For the text-containing cell, return its midpoint in (X, Y) coordinate format. 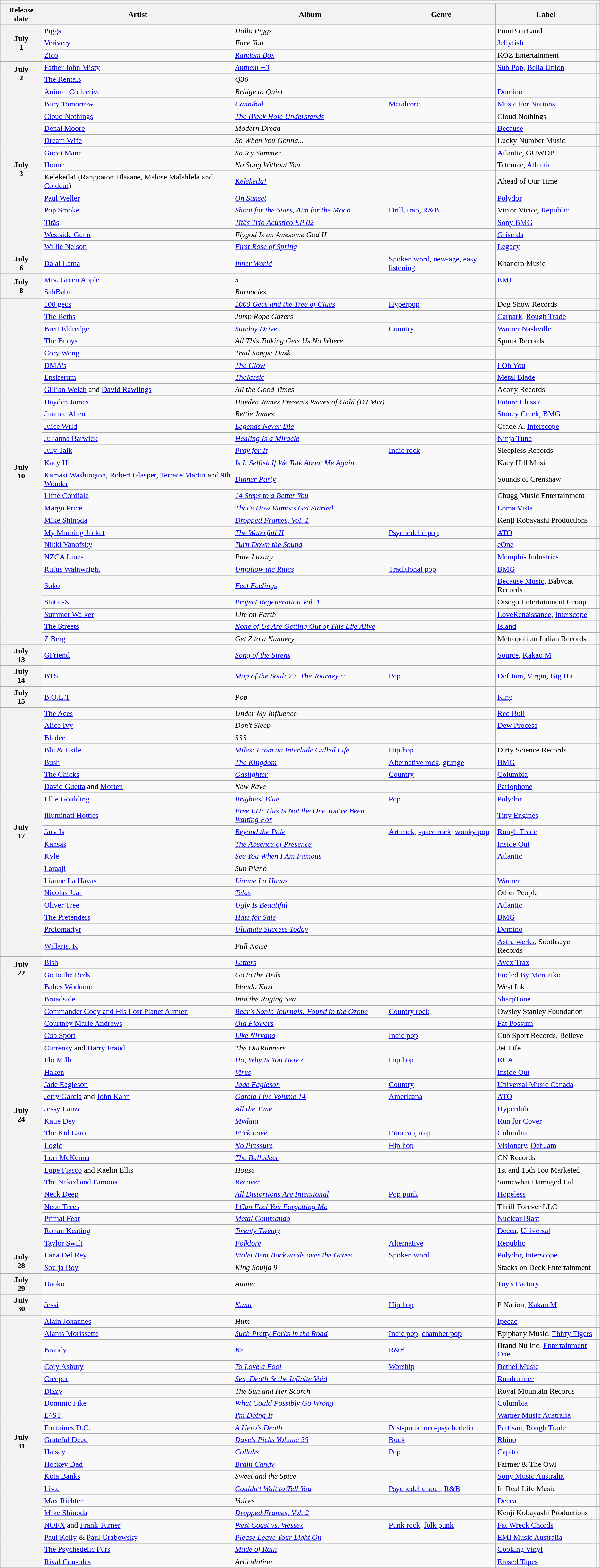
Drill, trap, R&B (441, 210)
July17 (21, 832)
Thrill Forever LLC (546, 1207)
Legacy (546, 247)
Hyperdub (546, 1109)
Release date (21, 14)
July24 (21, 1115)
So When You Gonna... (310, 140)
Like Nirvana (310, 1036)
July3 (21, 169)
Jet Life (546, 1048)
Decca, Universal (546, 1231)
Erased Tapes (546, 1562)
House (310, 1170)
Carpark, Rough Trade (546, 316)
Grade A, Interscope (546, 426)
Rock (441, 1440)
The Aces (138, 713)
Thalassic (310, 377)
Summer Walker (138, 614)
Psychedelic pop (441, 532)
Tiny Engines (546, 815)
Dew Process (546, 726)
Into the Raging Sea (310, 999)
Artist (138, 14)
Victor Victor, Republic (546, 210)
The Psychedelic Furs (138, 1549)
Random Box (310, 55)
Dream Wife (138, 140)
Metalcore (441, 104)
July13 (21, 655)
Sun Piano (310, 868)
Kyle (138, 856)
Ugly Is Beautiful (310, 905)
Dizzy (138, 1391)
Taylor Swift (138, 1243)
I Can Feel You Forgetting Me (310, 1207)
Commander Cody and His Lost Planet Airmen (138, 1011)
Atlantic, GUWOP (546, 153)
All the Time (310, 1109)
Epiphany Music, Thirty Tigers (546, 1333)
Unfollow the Rules (310, 569)
King Soulja 9 (310, 1267)
My Morning Jacket (138, 532)
Hayden James (138, 402)
B7 (310, 1350)
The Sun and Her Scorch (310, 1391)
Shoot for the Stars, Aim for the Moon (310, 210)
Khandro Music (546, 263)
Hum (310, 1321)
Max Richter (138, 1501)
Kota Banks (138, 1476)
Modern Dread (310, 128)
Broadside (138, 999)
Currensy and Harry Fraud (138, 1048)
Kansas (138, 844)
Sony BMG (546, 222)
Alternative rock, grunge (441, 762)
Lucky Number Music (546, 140)
PourPourLand (546, 31)
July22 (21, 968)
Creeper (138, 1379)
Memphis Industries (546, 557)
King (546, 697)
Sub Pop, Bella Union (546, 67)
Griselda (546, 235)
Hate for Sale (310, 917)
Chugg Music Entertainment (546, 496)
Bladee (138, 738)
Cannibal (310, 104)
Kacy Hill Music (546, 463)
Anthem +3 (310, 67)
Spoken word, new-age, easy listening (441, 263)
Twenty Twenty (310, 1231)
Titãs Trio Acústico EP 02 (310, 222)
Rival Consoles (138, 1562)
Alanis Morissette (138, 1333)
Art rock, space rock, wonky pop (441, 832)
Rhino (546, 1440)
The Streets (138, 626)
Cory Asbury (138, 1366)
Spunk Records (546, 341)
100 gecs (138, 304)
July14 (21, 676)
Violet Bent Backwards over the Grass (310, 1255)
See You When I Am Famous (310, 856)
Zico (138, 55)
Toy's Factory (546, 1284)
Full Noise (310, 946)
Americana (441, 1097)
Get Z to a Nunnery (310, 639)
Barnacles (310, 292)
Partisan, Rough Trade (546, 1428)
The Kingdom (310, 762)
KOZ Entertainment (546, 55)
The Glow (310, 365)
14 Steps to a Better You (310, 496)
Sex, Death & the Infinite Void (310, 1379)
Ellie Goulding (138, 799)
The Rentals (138, 79)
Project Regeneration Vol. 1 (310, 602)
Courtney Marie Andrews (138, 1024)
Willie Nelson (138, 247)
The Absence of Presence (310, 844)
Soulja Boy (138, 1267)
Kacy Hill (138, 463)
Source, Kakao M (546, 655)
Brain Candy (310, 1464)
Neon Trees (138, 1207)
Royal Mountain Records (546, 1391)
Dirty Science Records (546, 750)
Katie Dey (138, 1121)
5 (310, 280)
F*ck Love (310, 1133)
Because Music, Babycat Records (546, 586)
EMI Music Australia (546, 1537)
Gucci Mane (138, 153)
Hyperpop (441, 304)
Miles: From an Interlude Called Life (310, 750)
The OutRunners (310, 1048)
Future Classic (546, 402)
Ninja Tune (546, 438)
Laraaji (138, 868)
What Could Possibly Go Wrong (310, 1403)
Decca (546, 1501)
Flo Milli (138, 1060)
Song of the Sirens (310, 655)
Sunday Drive (310, 328)
Z Berg (138, 639)
To Love a Fool (310, 1366)
Under My Influence (310, 713)
Paul Weller (138, 198)
Hopeless (546, 1194)
Metal Blade (546, 377)
Polydor, Interscope (546, 1255)
Farmer & The Owl (546, 1464)
Garcia Live Volume 14 (310, 1097)
Fontaines D.C. (138, 1428)
New Rave (310, 786)
A Hero's Death (310, 1428)
On Sunset (310, 198)
Indie rock (441, 451)
Otsego Entertainment Group (546, 602)
Static-X (138, 602)
NOFX and Frank Turner (138, 1525)
Animal Collective (138, 92)
NZCA Lines (138, 557)
Hayden James Presents Waves of Gold (DJ Mix) (310, 402)
July30 (21, 1305)
Verivery (138, 43)
Logic (138, 1145)
Post-punk, neo-psychedelia (441, 1428)
CN Records (546, 1157)
EMI (546, 280)
Ahead of Our Time (546, 181)
So Icy Summer (310, 153)
Ultimate Success Today (310, 929)
July28 (21, 1261)
Traditional pop (441, 569)
Folklore (310, 1243)
July8 (21, 286)
Jump Rope Gazers (310, 316)
Brightest Blue (310, 799)
Telas (310, 893)
LoveRenaissance, Interscope (546, 614)
Cub Sport Records, Believe (546, 1036)
Bridge to Quiet (310, 92)
Face You (310, 43)
Lupe Fiasco and Kaelin Ellis (138, 1170)
July29 (21, 1284)
July2 (21, 73)
Flygod Is an Awesome God II (310, 235)
Sweet and the Spice (310, 1476)
Indie pop, chamber pop (441, 1333)
Pure Luxury (310, 557)
Somewhat Damaged Ltd (546, 1182)
Couldn't Wait to Tell You (310, 1489)
David Guetta and Morten (138, 786)
Dinner Party (310, 479)
Collabs (310, 1452)
1000 Gecs and the Tree of Clues (310, 304)
Voices (310, 1501)
SharpTone (546, 999)
Other People (546, 893)
Titãs (138, 222)
July1 (21, 43)
Anima (310, 1284)
Psychedelic soul, R&B (441, 1489)
Willaris. K (138, 946)
Nuclear Blast (546, 1219)
Bethel Music (546, 1366)
Pop punk (441, 1194)
Protomartyr (138, 929)
Brett Eldredge (138, 328)
Feel Feelings (310, 586)
West Coast vs. Wessex (310, 1525)
Red Bull (546, 713)
Margo Price (138, 508)
Old Flowers (310, 1024)
Nuna (310, 1305)
Denai Moore (138, 128)
Nicolas Jaar (138, 893)
Ronan Keating (138, 1231)
Healing Is a Miracle (310, 438)
July10 (21, 471)
Keleketla! (310, 181)
Inner World (310, 263)
The Pretenders (138, 917)
In Real Life Music (546, 1489)
Recover (310, 1182)
Loma Vista (546, 508)
Neck Deep (138, 1194)
Worship (441, 1366)
Bettie James (310, 414)
Ensiferum (138, 377)
Cory Wong (138, 353)
Republic (546, 1243)
Roadrunner (546, 1379)
All This Talking Gets Us No Where (310, 341)
Jarv Is (138, 832)
Sounds of Crenshaw (546, 479)
Because (546, 128)
Alternative (441, 1243)
Blu & Exile (138, 750)
Dropped Frames, Vol. 1 (310, 520)
Halsey (138, 1452)
Sony Music Australia (546, 1476)
The Kid Laroi (138, 1133)
P Nation, Kakao M (546, 1305)
Primal Fear (138, 1219)
Metropolitan Indian Records (546, 639)
Pop Smoke (138, 210)
Emo rap, trap (441, 1133)
Juice Wrld (138, 426)
Nikki Yanofsky (138, 544)
BTS (138, 676)
July31 (21, 1441)
Is It Selfish If We Talk About Me Again (310, 463)
Spoken word (441, 1255)
Hockey Dad (138, 1464)
Brandy (138, 1350)
Illuminati Hotties (138, 815)
Trail Songs: Dusk (310, 353)
Idando Kazi (310, 987)
No Song Without You (310, 165)
July6 (21, 263)
eOne (546, 544)
Warner Nashville (546, 328)
Warner Music Australia (546, 1415)
B.O.L.T (138, 697)
Alice Ivy (138, 726)
I Oh You (546, 365)
Dog Show Records (546, 304)
Country rock (441, 1011)
Dalai Lama (138, 263)
Indie pop (441, 1036)
Oliver Tree (138, 905)
No Pressure (310, 1145)
Album (310, 14)
Gaslighter (310, 774)
Articulation (310, 1562)
R&B (441, 1350)
Cooking Vinyl (546, 1549)
The Balladeer (310, 1157)
Tatemae, Atlantic (546, 165)
Turn Down the Sound (310, 544)
Sleepless Records (546, 451)
Mydata (310, 1121)
E^ST (138, 1415)
I'm Doing It (310, 1415)
Stacks on Deck Entertainment (546, 1267)
Beyond the Pale (310, 832)
Daoko (138, 1284)
Map of the Soul: 7 ~ The Journey ~ (310, 676)
Father John Misty (138, 67)
Mrs. Green Apple (138, 280)
The Black Hole Understands (310, 116)
Bish (138, 962)
Paul Kelly & Paul Grabowsky (138, 1537)
Kamasi Washington, Robert Glasper, Terrace Martin and 9th Wonder (138, 479)
Please Leave Your Light On (310, 1537)
The Beths (138, 316)
Virus (310, 1072)
Universal Music Canada (546, 1084)
Dominic Fike (138, 1403)
July15 (21, 697)
Music For Nations (546, 104)
Metal Commando (310, 1219)
July Talk (138, 451)
Label (546, 14)
333 (310, 738)
Rufus Wainwright (138, 569)
Jellyfish (546, 43)
Fat Wreck Chords (546, 1525)
Life on Earth (310, 614)
Stoney Creek, BMG (546, 414)
Babes Wodumo (138, 987)
Visionary, Def Jam (546, 1145)
Acony Records (546, 390)
West Ink (546, 987)
Such Pretty Forks in the Road (310, 1333)
None of Us Are Getting Out of This Life Alive (310, 626)
Parlophone (546, 786)
Ho, Why Is You Here? (310, 1060)
The Chicks (138, 774)
Astralwerks, Soothsayer Records (546, 946)
Punk rock, folk punk (441, 1525)
First Rose of Spring (310, 247)
Letters (310, 962)
Hallo Piggs (310, 31)
Alain Johannes (138, 1321)
The Buoys (138, 341)
GFriend (138, 655)
Def Jam, Virgin, Big Hit (546, 676)
Bush (138, 762)
DMA's (138, 365)
Bear's Sonic Journals: Found in the Ozone (310, 1011)
Warner (546, 881)
Bury Tomorrow (138, 104)
Keleketla! (Rangoatoo Hlasane, Malose Malahlela and Coldcut) (138, 181)
That's How Rumors Get Started (310, 508)
Jessy Lanza (138, 1109)
Brand Nu Inc, Entertainment One (546, 1350)
Jerry Garcia and John Kahn (138, 1097)
Gillian Welch and David Rawlings (138, 390)
RCA (546, 1060)
Ipecac (546, 1321)
Dave's Picks Volume 35 (310, 1440)
Lana Del Rey (138, 1255)
Dropped Frames, Vol. 2 (310, 1513)
Don't Sleep (310, 726)
1st and 15th Too Marketed (546, 1170)
Legends Never Die (310, 426)
Grateful Dead (138, 1440)
Avex Trax (546, 962)
Q36 (310, 79)
Pray for It (310, 451)
Haken (138, 1072)
Owsley Stanley Foundation (546, 1011)
Fueled By Mentaiko (546, 975)
The Naked and Famous (138, 1182)
Honne (138, 165)
Westside Gunn (138, 235)
Piggs (138, 31)
All the Good Times (310, 390)
All Distortions Are Intentional (310, 1194)
Made of Rain (310, 1549)
Free I.H: This Is Not the One You've Been Waiting For (310, 815)
Cub Sport (138, 1036)
Lime Cordiale (138, 496)
Jimmie Allen (138, 414)
Jessi (138, 1305)
SahBabii (138, 292)
Rough Trade (546, 832)
Fat Possum (546, 1024)
Julianna Barwick (138, 438)
Island (546, 626)
Capitol (546, 1452)
Soko (138, 586)
Liv.e (138, 1489)
Lori McKenna (138, 1157)
The Waterfall II (310, 532)
Run for Cover (546, 1121)
Genre (441, 14)
